Output the (x, y) coordinate of the center of the cell containing the given text.  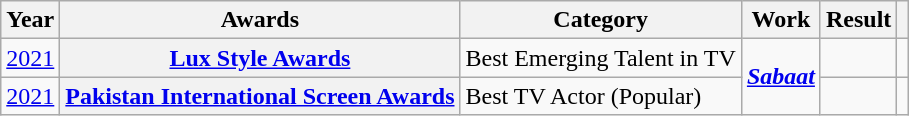
Category (600, 20)
Year (30, 20)
Sabaat (780, 77)
Best TV Actor (Popular) (600, 96)
Awards (260, 20)
Result (858, 20)
Work (780, 20)
Pakistan International Screen Awards (260, 96)
Best Emerging Talent in TV (600, 58)
Lux Style Awards (260, 58)
